Output the [X, Y] coordinate of the center of the cell containing the given text.  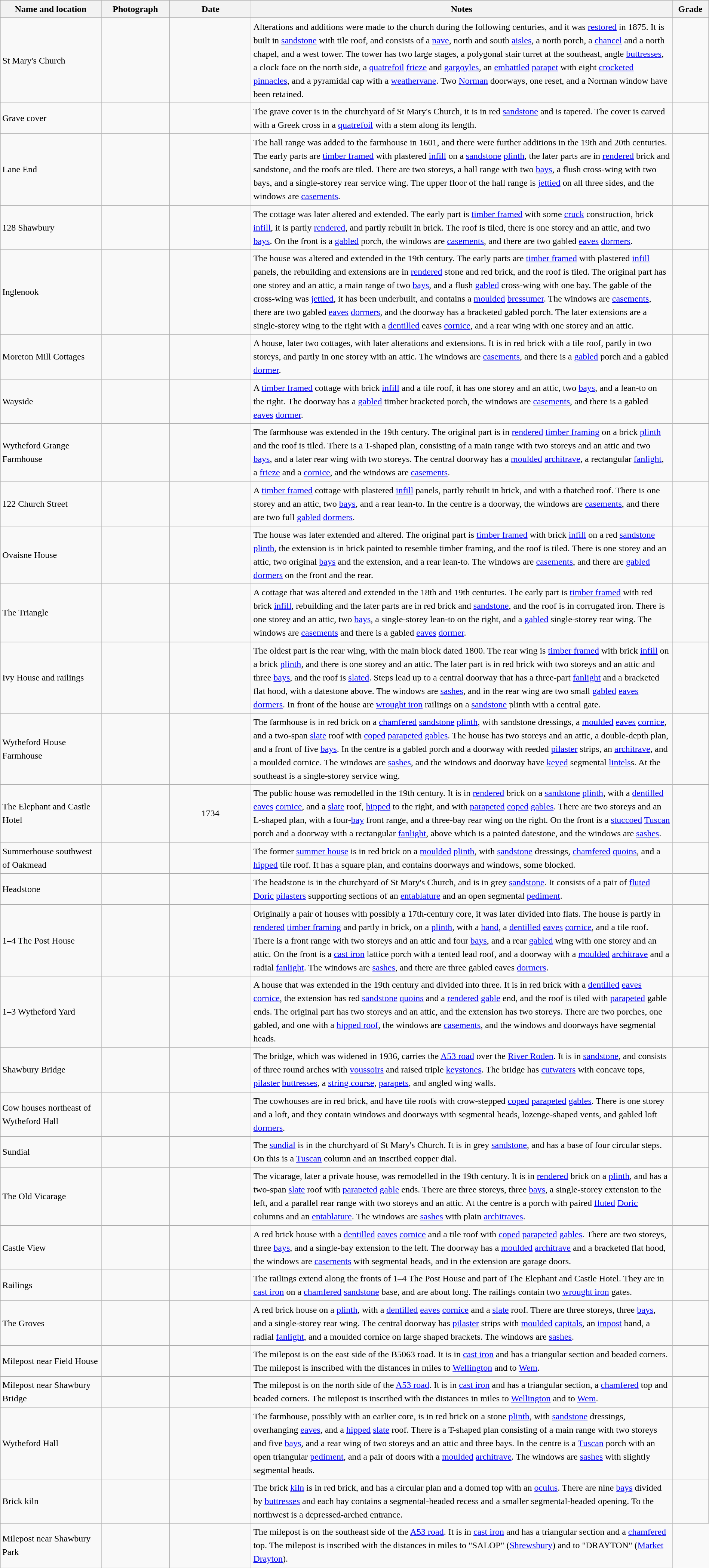
The Old Vicarage [51, 1197]
Grave cover [51, 118]
Wytheford Grange Farmhouse [51, 452]
The Groves [51, 1323]
Milepost near Shawbury Park [51, 1546]
128 Shawbury [51, 227]
Brick kiln [51, 1501]
Inglenook [51, 292]
Summerhouse southwest of Oakmead [51, 858]
The Triangle [51, 613]
Name and location [51, 9]
Milepost near Field House [51, 1361]
1–4 The Post House [51, 940]
Wytheford House Farmhouse [51, 749]
Notes [461, 9]
Wytheford Hall [51, 1443]
Grade [690, 9]
St Mary's Church [51, 61]
Moreton Mill Cottages [51, 356]
Shawbury Bridge [51, 1069]
Cow houses northeast of Wytheford Hall [51, 1114]
Date [211, 9]
Lane End [51, 170]
Sundial [51, 1152]
Railings [51, 1285]
1734 [211, 814]
Wayside [51, 401]
Ovaisne House [51, 555]
Photograph [135, 9]
Castle View [51, 1247]
Milepost near Shawbury Bridge [51, 1392]
Headstone [51, 889]
Ivy House and railings [51, 678]
The Elephant and Castle Hotel [51, 814]
1–3 Wytheford Yard [51, 1012]
122 Church Street [51, 504]
